Output the (X, Y) coordinate of the center of the cell containing the given text.  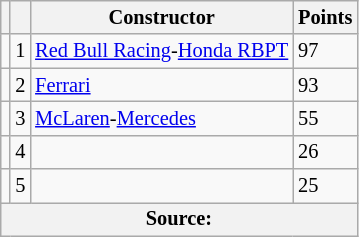
26 (325, 152)
Source: (179, 219)
93 (325, 85)
5 (20, 186)
25 (325, 186)
1 (20, 51)
Ferrari (162, 85)
Constructor (162, 17)
2 (20, 85)
55 (325, 118)
McLaren-Mercedes (162, 118)
Red Bull Racing-Honda RBPT (162, 51)
3 (20, 118)
Points (325, 17)
97 (325, 51)
4 (20, 152)
